For the text-containing cell, return its midpoint in [x, y] coordinate format. 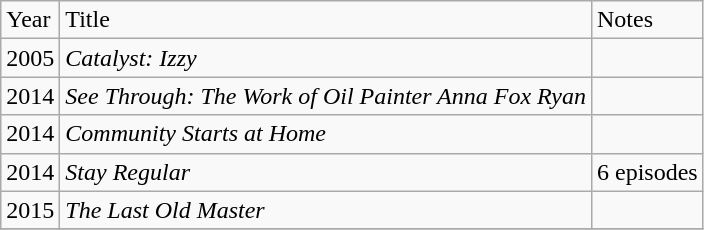
2005 [30, 58]
Community Starts at Home [326, 134]
Catalyst: Izzy [326, 58]
2015 [30, 210]
6 episodes [647, 172]
Notes [647, 20]
Title [326, 20]
The Last Old Master [326, 210]
See Through: The Work of Oil Painter Anna Fox Ryan [326, 96]
Year [30, 20]
Stay Regular [326, 172]
